Identify which cell holds the provided text, then report its (x, y) central coordinate. 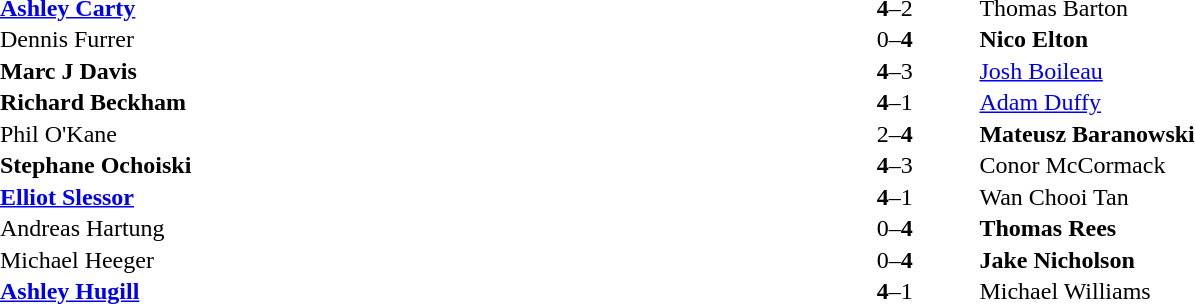
2–4 (894, 134)
